Output the [X, Y] coordinate of the center of the cell containing the given text.  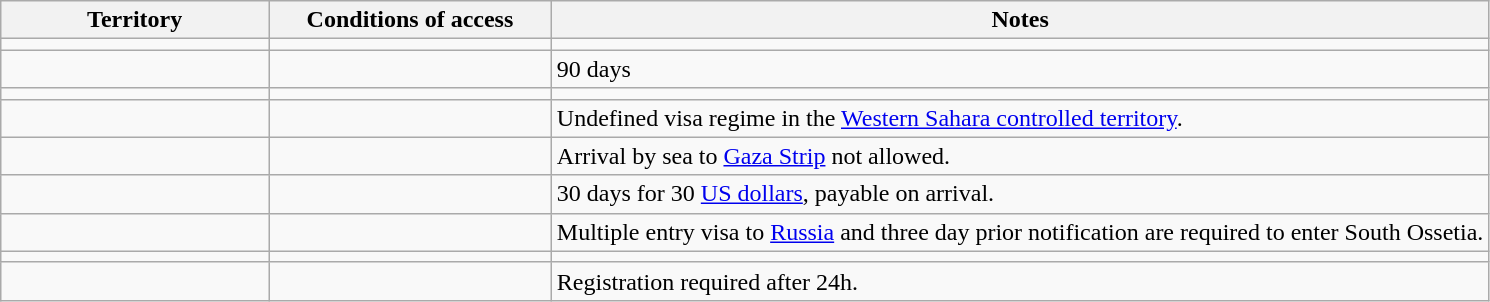
Territory [135, 20]
Registration required after 24h. [1020, 281]
90 days [1020, 69]
Undefined visa regime in the Western Sahara controlled territory. [1020, 118]
Arrival by sea to Gaza Strip not allowed. [1020, 156]
Conditions of access [410, 20]
Notes [1020, 20]
30 days for 30 US dollars, payable on arrival. [1020, 194]
Multiple entry visa to Russia and three day prior notification are required to enter South Ossetia. [1020, 232]
